Capture the cell that displays the provided text and extract its (x, y) central coordinate. 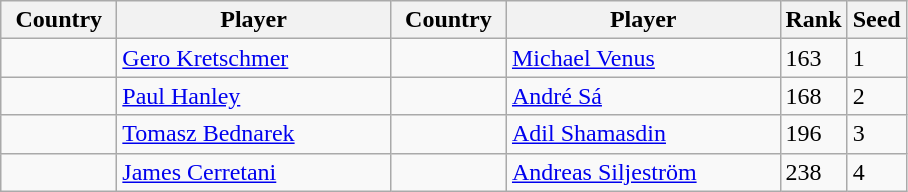
168 (814, 96)
163 (814, 58)
4 (876, 172)
Tomasz Bednarek (254, 134)
James Cerretani (254, 172)
Michael Venus (643, 58)
Adil Shamasdin (643, 134)
Seed (876, 20)
1 (876, 58)
Rank (814, 20)
238 (814, 172)
André Sá (643, 96)
Gero Kretschmer (254, 58)
Paul Hanley (254, 96)
Andreas Siljeström (643, 172)
3 (876, 134)
2 (876, 96)
196 (814, 134)
